Determine the (x, y) coordinate at the center of the cell enclosing the given text.  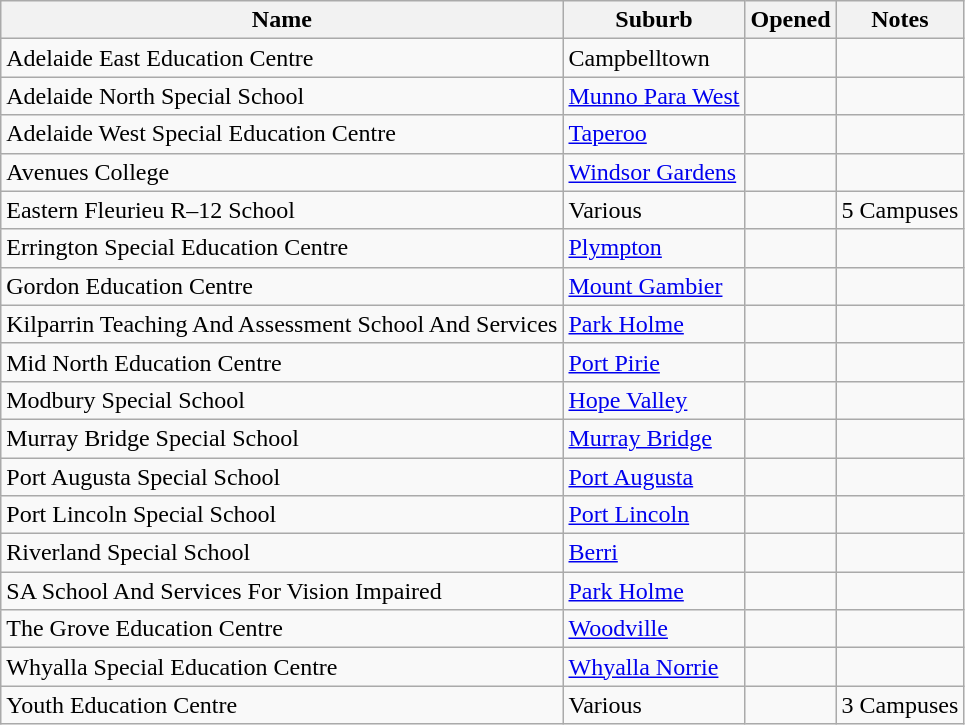
Notes (900, 20)
Riverland Special School (282, 553)
Munno Para West (654, 96)
Campbelltown (654, 58)
Adelaide North Special School (282, 96)
Woodville (654, 629)
The Grove Education Centre (282, 629)
Suburb (654, 20)
Port Lincoln (654, 515)
Errington Special Education Centre (282, 248)
Gordon Education Centre (282, 286)
Murray Bridge Special School (282, 438)
Port Augusta (654, 477)
Murray Bridge (654, 438)
Plympton (654, 248)
Adelaide West Special Education Centre (282, 134)
Eastern Fleurieu R–12 School (282, 210)
Name (282, 20)
Adelaide East Education Centre (282, 58)
Mid North Education Centre (282, 362)
Port Lincoln Special School (282, 515)
Mount Gambier (654, 286)
Berri (654, 553)
Hope Valley (654, 400)
Youth Education Centre (282, 705)
Avenues College (282, 172)
Port Pirie (654, 362)
Modbury Special School (282, 400)
5 Campuses (900, 210)
3 Campuses (900, 705)
Taperoo (654, 134)
Kilparrin Teaching And Assessment School And Services (282, 324)
Opened (790, 20)
Port Augusta Special School (282, 477)
SA School And Services For Vision Impaired (282, 591)
Windsor Gardens (654, 172)
Whyalla Special Education Centre (282, 667)
Whyalla Norrie (654, 667)
